For the text-containing cell, return its midpoint in [x, y] coordinate format. 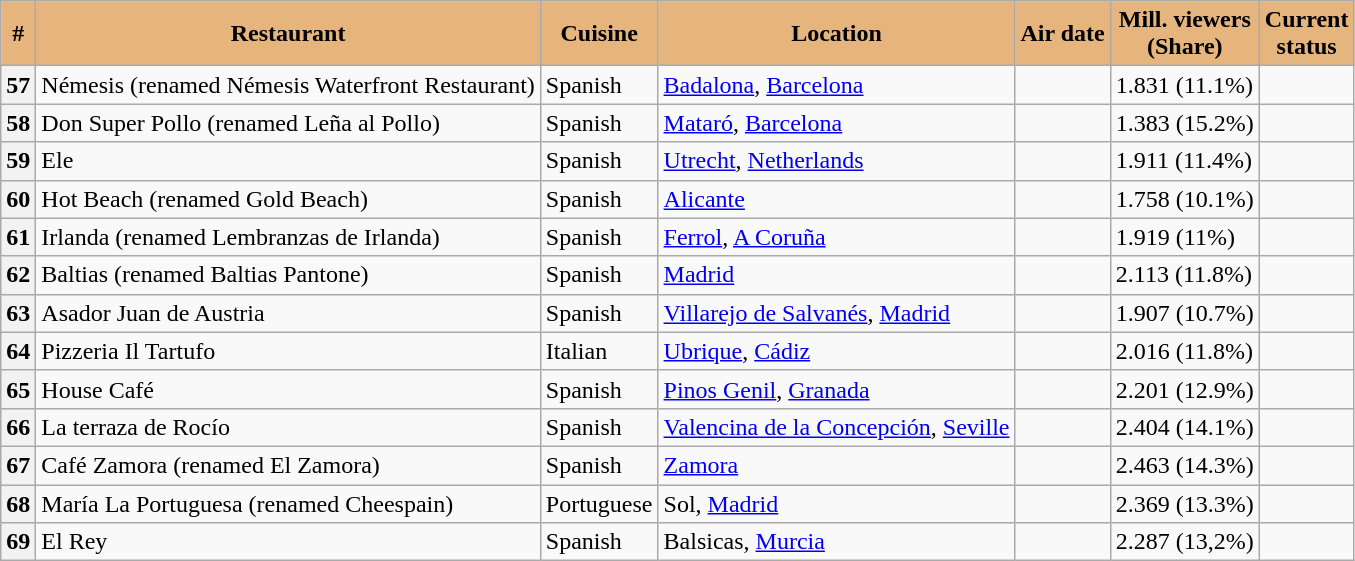
Restaurant [288, 34]
62 [18, 275]
66 [18, 427]
Badalona, Barcelona [836, 85]
1.907 (10.7%) [1184, 313]
Irlanda (renamed Lembranzas de Irlanda) [288, 237]
2.404 (14.1%) [1184, 427]
Madrid [836, 275]
Italian [599, 351]
Ele [288, 161]
68 [18, 503]
58 [18, 123]
Don Super Pollo (renamed Leña al Pollo) [288, 123]
1.911 (11.4%) [1184, 161]
Baltias (renamed Baltias Pantone) [288, 275]
María La Portuguesa (renamed Cheespain) [288, 503]
Pizzeria Il Tartufo [288, 351]
Sol, Madrid [836, 503]
Air date [1062, 34]
57 [18, 85]
Valencina de la Concepción, Seville [836, 427]
Villarejo de Salvanés, Madrid [836, 313]
67 [18, 465]
2.016 (11.8%) [1184, 351]
Némesis (renamed Némesis Waterfront Restaurant) [288, 85]
1.383 (15.2%) [1184, 123]
Cuisine [599, 34]
1.758 (10.1%) [1184, 199]
65 [18, 389]
2.287 (13,2%) [1184, 542]
Café Zamora (renamed El Zamora) [288, 465]
1.831 (11.1%) [1184, 85]
Mataró, Barcelona [836, 123]
Utrecht, Netherlands [836, 161]
61 [18, 237]
Hot Beach (renamed Gold Beach) [288, 199]
Asador Juan de Austria [288, 313]
Ubrique, Cádiz [836, 351]
La terraza de Rocío [288, 427]
Location [836, 34]
1.919 (11%) [1184, 237]
59 [18, 161]
Portuguese [599, 503]
Alicante [836, 199]
64 [18, 351]
69 [18, 542]
2.201 (12.9%) [1184, 389]
2.463 (14.3%) [1184, 465]
Pinos Genil, Granada [836, 389]
Currentstatus [1306, 34]
Mill. viewers(Share) [1184, 34]
# [18, 34]
Zamora [836, 465]
El Rey [288, 542]
63 [18, 313]
2.369 (13.3%) [1184, 503]
Balsicas, Murcia [836, 542]
2.113 (11.8%) [1184, 275]
House Café [288, 389]
60 [18, 199]
Ferrol, A Coruña [836, 237]
